From the cell containing the given text, extract its center point as (x, y) coordinate. 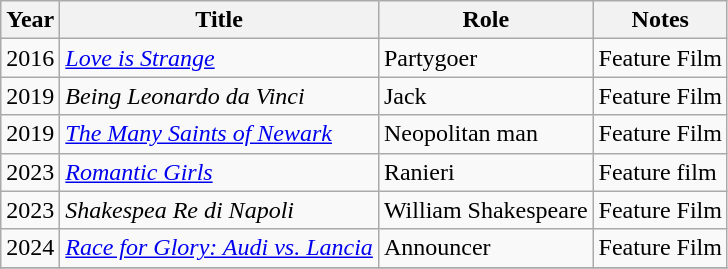
2016 (30, 58)
Being Leonardo da Vinci (220, 96)
Romantic Girls (220, 172)
Partygoer (486, 58)
William Shakespeare (486, 210)
Title (220, 20)
Shakespea Re di Napoli (220, 210)
Notes (660, 20)
Ranieri (486, 172)
Announcer (486, 248)
Race for Glory: Audi vs. Lancia (220, 248)
Feature film (660, 172)
Role (486, 20)
The Many Saints of Newark (220, 134)
Jack (486, 96)
2024 (30, 248)
Year (30, 20)
Love is Strange (220, 58)
Neopolitan man (486, 134)
